Detect which cell encompasses the target text, then output its [x, y] center coordinate. 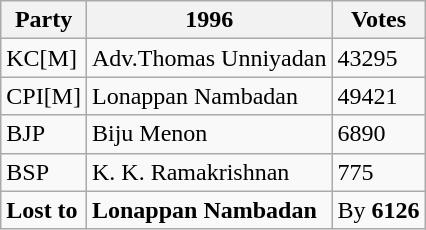
BSP [44, 172]
Lost to [44, 210]
49421 [378, 96]
KC[M] [44, 58]
6890 [378, 134]
775 [378, 172]
Biju Menon [208, 134]
K. K. Ramakrishnan [208, 172]
Party [44, 20]
By 6126 [378, 210]
43295 [378, 58]
1996 [208, 20]
Votes [378, 20]
Adv.Thomas Unniyadan [208, 58]
CPI[M] [44, 96]
BJP [44, 134]
